Return the [X, Y] coordinate for the center point of the cell that contains the specified text.  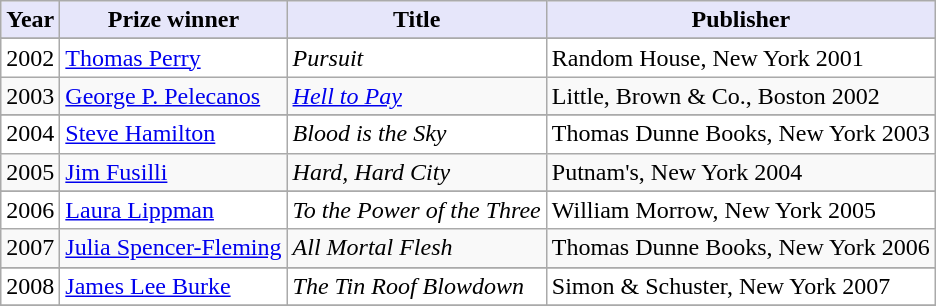
James Lee Burke [174, 286]
Steve Hamilton [174, 134]
Publisher [740, 20]
William Morrow, New York 2005 [740, 210]
2005 [30, 172]
Putnam's, New York 2004 [740, 172]
All Mortal Flesh [416, 248]
2006 [30, 210]
2007 [30, 248]
Laura Lippman [174, 210]
Blood is the Sky [416, 134]
Pursuit [416, 58]
The Tin Roof Blowdown [416, 286]
Little, Brown & Co., Boston 2002 [740, 96]
Thomas Dunne Books, New York 2003 [740, 134]
2008 [30, 286]
Prize winner [174, 20]
Julia Spencer-Fleming [174, 248]
Hard, Hard City [416, 172]
Hell to Pay [416, 96]
Year [30, 20]
2002 [30, 58]
Random House, New York 2001 [740, 58]
To the Power of the Three [416, 210]
Jim Fusilli [174, 172]
Title [416, 20]
2004 [30, 134]
2003 [30, 96]
Simon & Schuster, New York 2007 [740, 286]
George P. Pelecanos [174, 96]
Thomas Dunne Books, New York 2006 [740, 248]
Thomas Perry [174, 58]
